Provide the [x, y] coordinate of the cell's center where the given text is located.  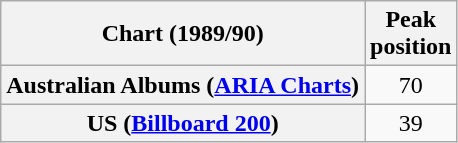
70 [411, 85]
39 [411, 123]
US (Billboard 200) [183, 123]
Peakposition [411, 34]
Chart (1989/90) [183, 34]
Australian Albums (ARIA Charts) [183, 85]
